From the cell containing the given text, extract its center point as [x, y] coordinate. 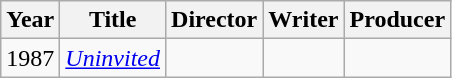
1987 [30, 58]
Writer [304, 20]
Uninvited [113, 58]
Year [30, 20]
Producer [398, 20]
Director [214, 20]
Title [113, 20]
